Determine the (x, y) coordinate at the center of the cell enclosing the given text.  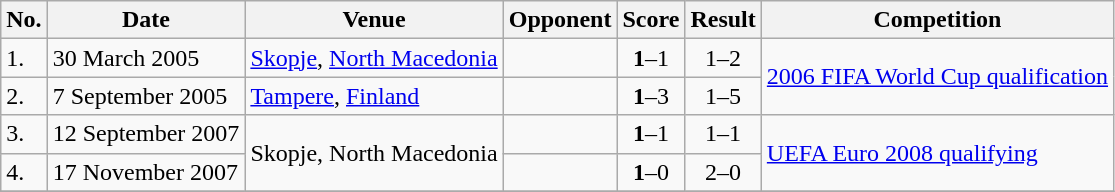
Result (723, 20)
2–0 (723, 172)
UEFA Euro 2008 qualifying (937, 153)
2. (24, 96)
2006 FIFA World Cup qualification (937, 77)
1. (24, 58)
7 September 2005 (146, 96)
1–5 (723, 96)
30 March 2005 (146, 58)
Score (651, 20)
Opponent (560, 20)
1–2 (723, 58)
No. (24, 20)
Venue (374, 20)
Competition (937, 20)
12 September 2007 (146, 134)
Date (146, 20)
3. (24, 134)
4. (24, 172)
Tampere, Finland (374, 96)
17 November 2007 (146, 172)
1–0 (651, 172)
1–3 (651, 96)
